Locate the cell with the specified text and output its [x, y] center coordinate. 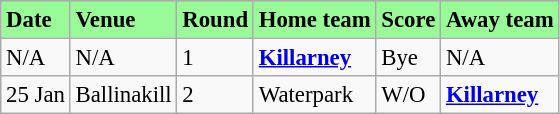
Date [36, 19]
W/O [408, 94]
25 Jan [36, 94]
Waterpark [314, 94]
Venue [124, 19]
Bye [408, 57]
Round [215, 19]
Home team [314, 19]
Away team [500, 19]
2 [215, 94]
1 [215, 57]
Score [408, 19]
Ballinakill [124, 94]
